Pinpoint the cell where the given text exists, returning its (x, y) midpoint coordinate. 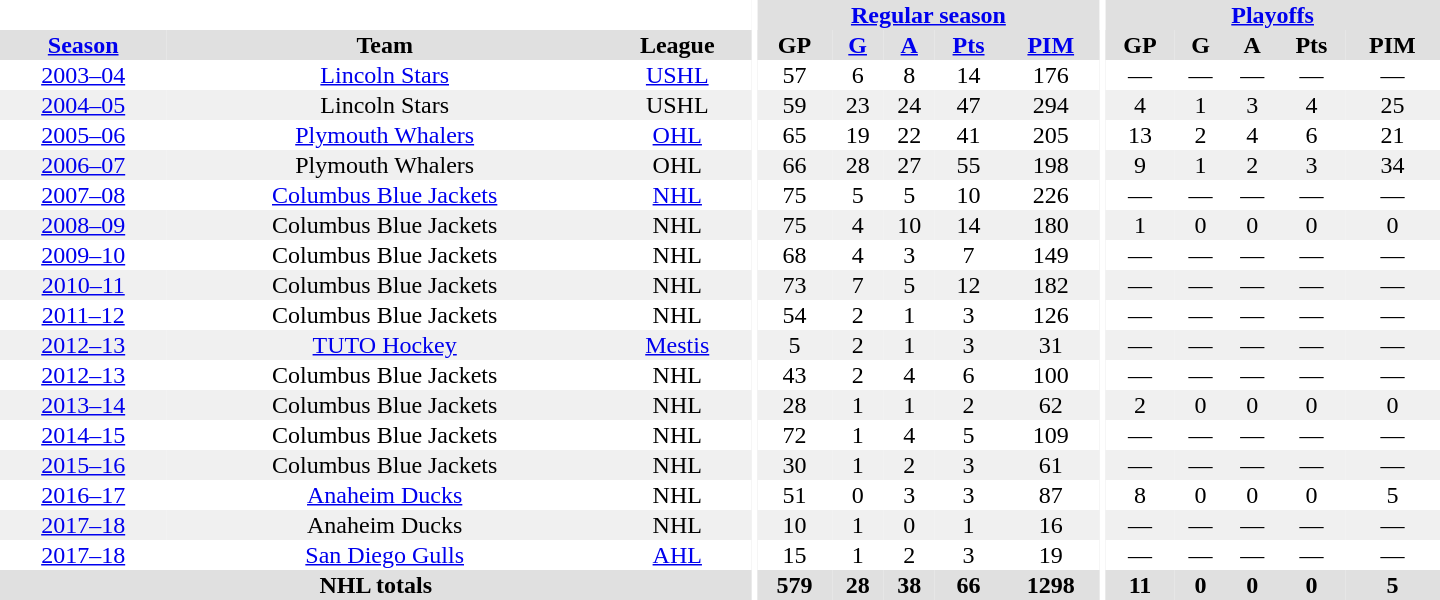
2005–06 (83, 135)
205 (1051, 135)
87 (1051, 495)
21 (1392, 135)
27 (909, 165)
2014–15 (83, 435)
180 (1051, 225)
61 (1051, 465)
23 (858, 105)
San Diego Gulls (384, 555)
11 (1140, 585)
12 (968, 285)
41 (968, 135)
59 (794, 105)
65 (794, 135)
2007–08 (83, 195)
2013–14 (83, 405)
Mestis (678, 345)
NHL totals (376, 585)
51 (794, 495)
2008–09 (83, 225)
30 (794, 465)
2004–05 (83, 105)
579 (794, 585)
31 (1051, 345)
294 (1051, 105)
2003–04 (83, 75)
9 (1140, 165)
Playoffs (1272, 15)
57 (794, 75)
149 (1051, 255)
68 (794, 255)
43 (794, 375)
226 (1051, 195)
25 (1392, 105)
1298 (1051, 585)
72 (794, 435)
22 (909, 135)
15 (794, 555)
2010–11 (83, 285)
54 (794, 315)
2016–17 (83, 495)
34 (1392, 165)
2006–07 (83, 165)
TUTO Hockey (384, 345)
62 (1051, 405)
16 (1051, 525)
Season (83, 45)
2011–12 (83, 315)
100 (1051, 375)
Team (384, 45)
47 (968, 105)
198 (1051, 165)
League (678, 45)
Regular season (928, 15)
AHL (678, 555)
13 (1140, 135)
73 (794, 285)
55 (968, 165)
182 (1051, 285)
2009–10 (83, 255)
24 (909, 105)
38 (909, 585)
109 (1051, 435)
176 (1051, 75)
2015–16 (83, 465)
126 (1051, 315)
